Output the (x, y) coordinate of the center of the cell containing the given text.  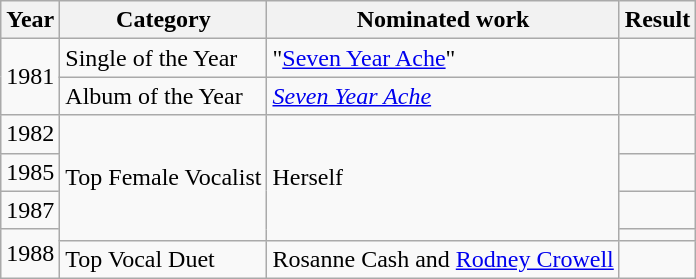
Nominated work (443, 20)
1988 (30, 254)
Year (30, 20)
Rosanne Cash and Rodney Crowell (443, 259)
Single of the Year (164, 58)
Top Female Vocalist (164, 178)
1987 (30, 210)
1982 (30, 134)
Herself (443, 178)
Category (164, 20)
1985 (30, 172)
Seven Year Ache (443, 96)
"Seven Year Ache" (443, 58)
1981 (30, 77)
Album of the Year (164, 96)
Result (657, 20)
Top Vocal Duet (164, 259)
